Capture the cell that displays the provided text and extract its [x, y] central coordinate. 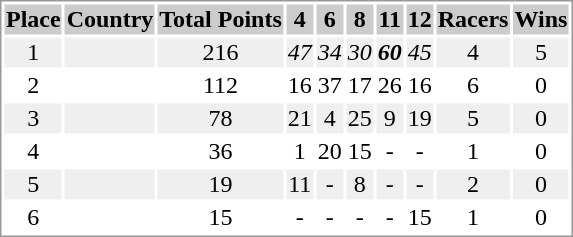
12 [420, 19]
47 [300, 53]
78 [220, 119]
216 [220, 53]
21 [300, 119]
9 [390, 119]
20 [330, 151]
36 [220, 151]
45 [420, 53]
17 [360, 85]
3 [33, 119]
Racers [473, 19]
Total Points [220, 19]
26 [390, 85]
112 [220, 85]
30 [360, 53]
25 [360, 119]
34 [330, 53]
Country [110, 19]
Place [33, 19]
60 [390, 53]
Wins [541, 19]
37 [330, 85]
